Provide the (x, y) coordinate of the cell's center where the given text is located.  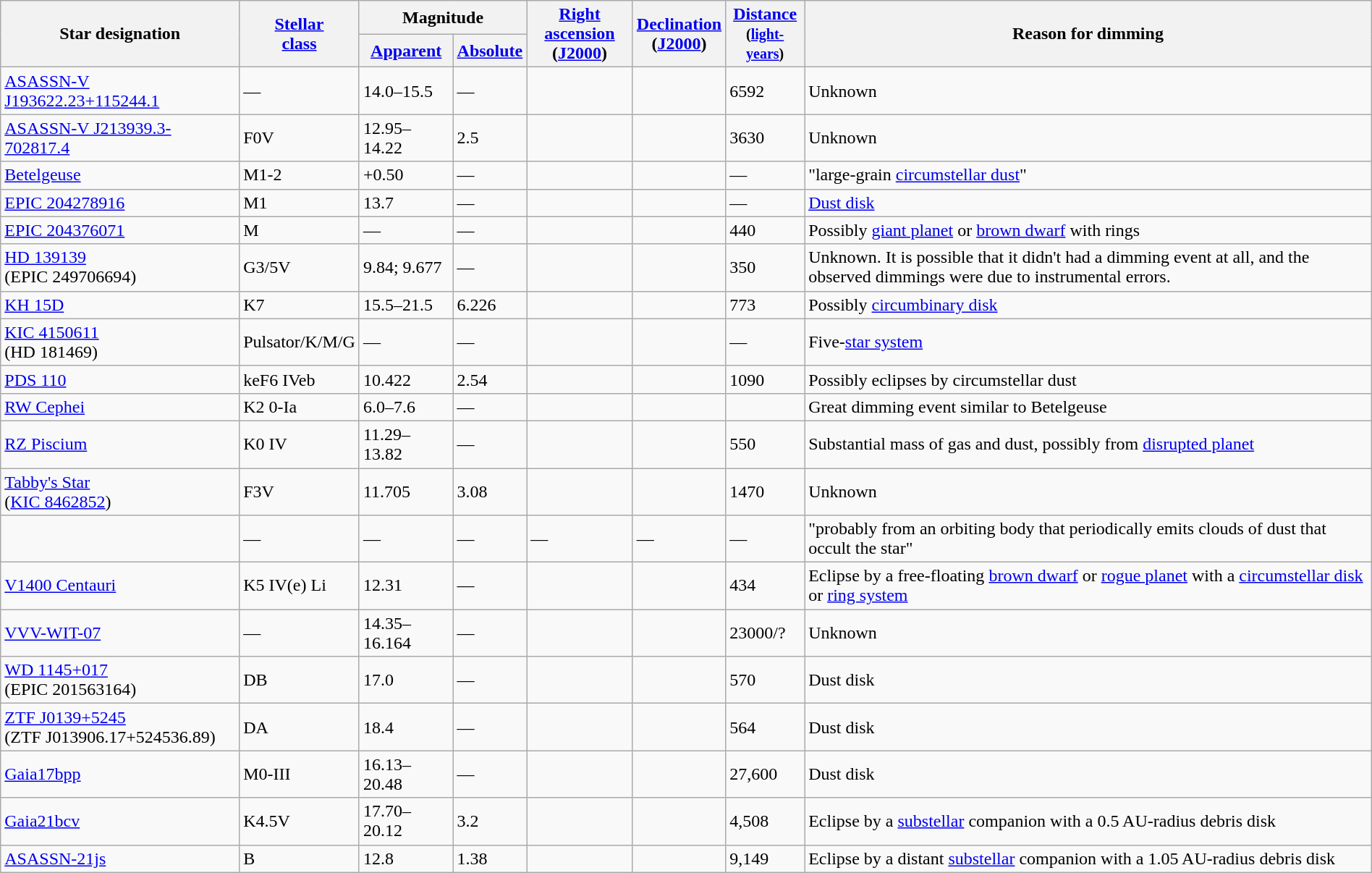
9.84; 9.677 (406, 268)
4,508 (766, 821)
18.4 (406, 727)
12.8 (406, 859)
RZ Piscium (120, 444)
ASASSN-V J213939.3-702817.4 (120, 138)
DA (300, 727)
3630 (766, 138)
Tabby's Star(KIC 8462852) (120, 491)
"large-grain circumstellar dust" (1088, 175)
Unknown. It is possible that it didn't had a dimming event at all, and the observed dimmings were due to instrumental errors. (1088, 268)
K5 IV(e) Li (300, 586)
ASASSN-21js (120, 859)
12.95–14.22 (406, 138)
M1-2 (300, 175)
1090 (766, 379)
23000/? (766, 633)
VVV-WIT-07 (120, 633)
Great dimming event similar to Betelgeuse (1088, 407)
Apparent (406, 51)
1470 (766, 491)
Pulsator/K/M/G (300, 342)
EPIC 204376071 (120, 230)
M (300, 230)
F3V (300, 491)
17.70–20.12 (406, 821)
Substantial mass of gas and dust, possibly from disrupted planet (1088, 444)
KH 15D (120, 305)
M0-III (300, 775)
570 (766, 680)
Possibly circumbinary disk (1088, 305)
Five-star system (1088, 342)
PDS 110 (120, 379)
M1 (300, 203)
keF6 IVeb (300, 379)
6592 (766, 91)
K0 IV (300, 444)
15.5–21.5 (406, 305)
ZTF J0139+5245(ZTF J013906.17+524536.89) (120, 727)
K7 (300, 305)
V1400 Centauri (120, 586)
Possibly giant planet or brown dwarf with rings (1088, 230)
434 (766, 586)
HD 139139(EPIC 249706694) (120, 268)
DB (300, 680)
3.08 (490, 491)
3.2 (490, 821)
Distance(light-years) (766, 34)
Gaia21bcv (120, 821)
Gaia17bpp (120, 775)
16.13–20.48 (406, 775)
"probably from an orbiting body that periodically emits clouds of dust that occult the star" (1088, 539)
ASASSN-V J193622.23+115244.1 (120, 91)
9,149 (766, 859)
B (300, 859)
13.7 (406, 203)
WD 1145+017(EPIC 201563164) (120, 680)
17.0 (406, 680)
K4.5V (300, 821)
440 (766, 230)
Stellarclass (300, 34)
350 (766, 268)
1.38 (490, 859)
773 (766, 305)
RW Cephei (120, 407)
14.0–15.5 (406, 91)
11.705 (406, 491)
Possibly eclipses by circumstellar dust (1088, 379)
564 (766, 727)
27,600 (766, 775)
Right ascension(J2000) (580, 34)
Reason for dimming (1088, 34)
Magnitude (443, 17)
+0.50 (406, 175)
6.226 (490, 305)
14.35–16.164 (406, 633)
Betelgeuse (120, 175)
K2 0-Ia (300, 407)
Eclipse by a distant substellar companion with a 1.05 AU-radius debris disk (1088, 859)
10.422 (406, 379)
Eclipse by a free-floating brown dwarf or rogue planet with a circumstellar disk or ring system (1088, 586)
2.54 (490, 379)
Absolute (490, 51)
Star designation (120, 34)
F0V (300, 138)
G3/5V (300, 268)
2.5 (490, 138)
11.29–13.82 (406, 444)
KIC 4150611(HD 181469) (120, 342)
12.31 (406, 586)
550 (766, 444)
Eclipse by a substellar companion with a 0.5 AU-radius debris disk (1088, 821)
6.0–7.6 (406, 407)
Declination (J2000) (679, 34)
EPIC 204278916 (120, 203)
